Pinpoint the cell where the given text exists, returning its (X, Y) midpoint coordinate. 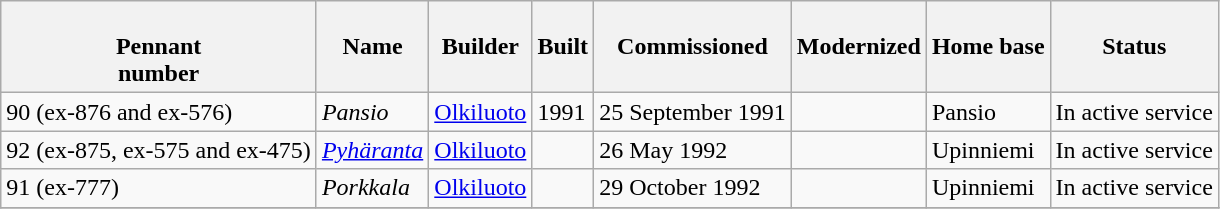
92 (ex-875, ex-575 and ex-475) (159, 150)
25 September 1991 (693, 112)
Built (563, 47)
Pennantnumber (159, 47)
26 May 1992 (693, 150)
Commissioned (693, 47)
90 (ex-876 and ex-576) (159, 112)
91 (ex-777) (159, 188)
Name (372, 47)
Pyhäranta (372, 150)
Status (1134, 47)
1991 (563, 112)
29 October 1992 (693, 188)
Home base (988, 47)
Porkkala (372, 188)
Builder (480, 47)
Modernized (858, 47)
